Scan for the cell matching the given text and deliver its [X, Y] coordinate at center. 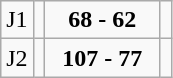
68 - 62 [102, 20]
107 - 77 [102, 58]
J2 [17, 58]
J1 [17, 20]
